Provide the [X, Y] coordinate of the cell's center where the given text is located.  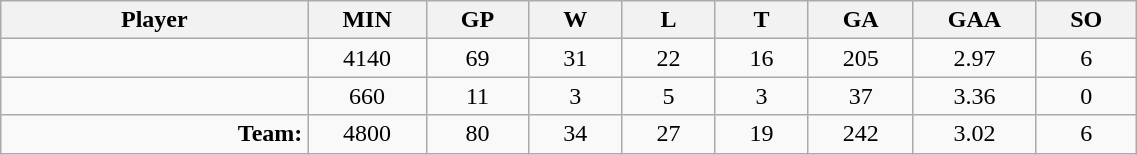
27 [668, 134]
19 [762, 134]
242 [860, 134]
205 [860, 58]
660 [367, 96]
T [762, 20]
11 [477, 96]
3.36 [974, 96]
SO [1086, 20]
L [668, 20]
3.02 [974, 134]
22 [668, 58]
GA [860, 20]
2.97 [974, 58]
Player [154, 20]
80 [477, 134]
34 [576, 134]
GP [477, 20]
16 [762, 58]
5 [668, 96]
GAA [974, 20]
W [576, 20]
0 [1086, 96]
31 [576, 58]
37 [860, 96]
MIN [367, 20]
69 [477, 58]
4140 [367, 58]
4800 [367, 134]
Team: [154, 134]
